Output the [x, y] coordinate of the center of the cell containing the given text.  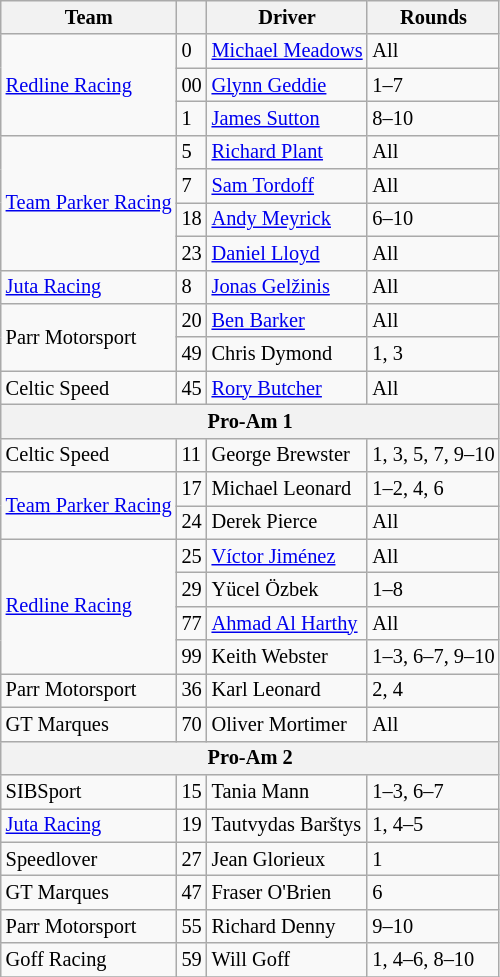
36 [192, 690]
2, 4 [433, 690]
Will Goff [288, 960]
77 [192, 623]
Víctor Jiménez [288, 556]
20 [192, 320]
6 [433, 892]
8 [192, 287]
1–3, 6–7 [433, 791]
25 [192, 556]
Derek Pierce [288, 522]
Michael Leonard [288, 489]
99 [192, 657]
Michael Meadows [288, 51]
Pro-Am 1 [250, 421]
55 [192, 926]
James Sutton [288, 118]
Driver [288, 17]
23 [192, 253]
George Brewster [288, 455]
Chris Dymond [288, 354]
1, 3 [433, 354]
Yücel Özbek [288, 589]
Goff Racing [89, 960]
Keith Webster [288, 657]
17 [192, 489]
1, 3, 5, 7, 9–10 [433, 455]
SIBSport [89, 791]
Tautvydas Barštys [288, 825]
Ahmad Al Harthy [288, 623]
Karl Leonard [288, 690]
1–2, 4, 6 [433, 489]
Tania Mann [288, 791]
47 [192, 892]
Daniel Lloyd [288, 253]
8–10 [433, 118]
45 [192, 388]
9–10 [433, 926]
7 [192, 186]
19 [192, 825]
5 [192, 152]
Glynn Geddie [288, 85]
27 [192, 859]
Jonas Gelžinis [288, 287]
Sam Tordoff [288, 186]
Richard Denny [288, 926]
1–8 [433, 589]
59 [192, 960]
11 [192, 455]
15 [192, 791]
29 [192, 589]
Oliver Mortimer [288, 724]
Rory Butcher [288, 388]
Rounds [433, 17]
1, 4–5 [433, 825]
00 [192, 85]
Pro-Am 2 [250, 758]
Ben Barker [288, 320]
Team [89, 17]
24 [192, 522]
6–10 [433, 219]
1–7 [433, 85]
1–3, 6–7, 9–10 [433, 657]
70 [192, 724]
18 [192, 219]
Fraser O'Brien [288, 892]
Andy Meyrick [288, 219]
Jean Glorieux [288, 859]
0 [192, 51]
49 [192, 354]
Speedlover [89, 859]
Richard Plant [288, 152]
1, 4–6, 8–10 [433, 960]
